Search for the cell housing the specified text and yield its (x, y) center coordinate. 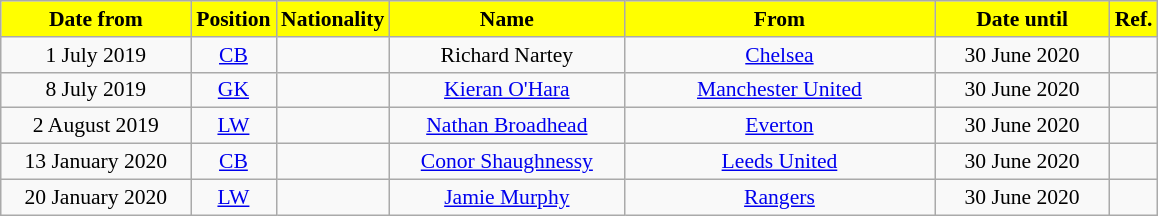
Date until (1022, 19)
Jamie Murphy (506, 197)
Rangers (779, 197)
Leeds United (779, 162)
Kieran O'Hara (506, 90)
Name (506, 19)
8 July 2019 (96, 90)
Ref. (1134, 19)
Chelsea (779, 55)
1 July 2019 (96, 55)
2 August 2019 (96, 126)
GK (234, 90)
13 January 2020 (96, 162)
Richard Nartey (506, 55)
Nationality (332, 19)
Position (234, 19)
Manchester United (779, 90)
Everton (779, 126)
Conor Shaughnessy (506, 162)
20 January 2020 (96, 197)
Date from (96, 19)
Nathan Broadhead (506, 126)
From (779, 19)
